Capture the cell that displays the provided text and extract its [X, Y] central coordinate. 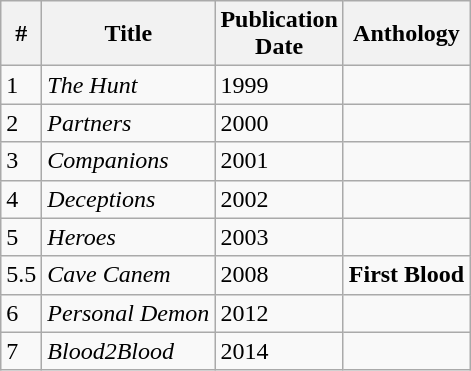
Companions [128, 161]
2003 [279, 237]
Anthology [406, 34]
Heroes [128, 237]
2014 [279, 351]
4 [22, 199]
Deceptions [128, 199]
Cave Canem [128, 275]
2001 [279, 161]
The Hunt [128, 85]
2008 [279, 275]
2 [22, 123]
6 [22, 313]
First Blood [406, 275]
2002 [279, 199]
# [22, 34]
2000 [279, 123]
Blood2Blood [128, 351]
Title [128, 34]
3 [22, 161]
Partners [128, 123]
1 [22, 85]
5.5 [22, 275]
1999 [279, 85]
Personal Demon [128, 313]
2012 [279, 313]
7 [22, 351]
PublicationDate [279, 34]
5 [22, 237]
